Output the (X, Y) coordinate of the center of the cell containing the given text.  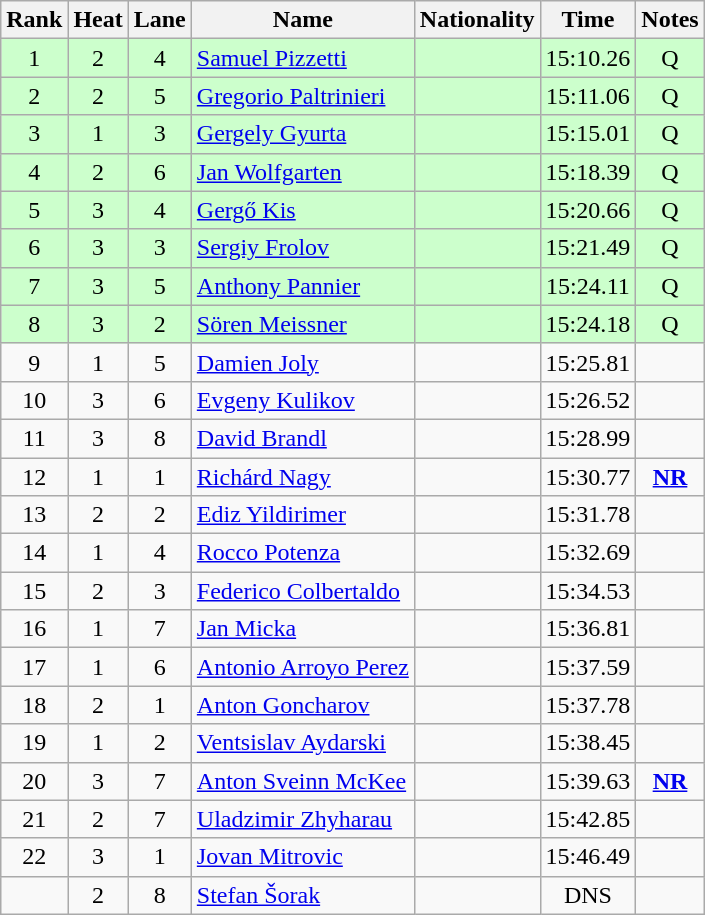
Evgeny Kulikov (302, 400)
Rocco Potenza (302, 553)
15:34.53 (588, 591)
15:25.81 (588, 362)
15:20.66 (588, 210)
15:36.81 (588, 629)
15:28.99 (588, 438)
Gergely Gyurta (302, 134)
Jan Wolfgarten (302, 172)
Notes (670, 20)
Name (302, 20)
Richárd Nagy (302, 477)
14 (34, 553)
9 (34, 362)
Uladzimir Zhyharau (302, 819)
19 (34, 743)
Lane (160, 20)
Gergő Kis (302, 210)
Sören Meissner (302, 324)
Anton Sveinn McKee (302, 781)
15:21.49 (588, 248)
15 (34, 591)
13 (34, 515)
22 (34, 857)
Gregorio Paltrinieri (302, 96)
12 (34, 477)
15:26.52 (588, 400)
17 (34, 667)
Damien Joly (302, 362)
15:31.78 (588, 515)
18 (34, 705)
15:24.11 (588, 286)
15:10.26 (588, 58)
15:38.45 (588, 743)
Nationality (477, 20)
10 (34, 400)
15:32.69 (588, 553)
21 (34, 819)
Ediz Yildirimer (302, 515)
Federico Colbertaldo (302, 591)
Anton Goncharov (302, 705)
15:46.49 (588, 857)
Heat (98, 20)
Samuel Pizzetti (302, 58)
15:15.01 (588, 134)
11 (34, 438)
15:18.39 (588, 172)
15:11.06 (588, 96)
20 (34, 781)
Time (588, 20)
15:24.18 (588, 324)
15:37.78 (588, 705)
Jan Micka (302, 629)
Antonio Arroyo Perez (302, 667)
Stefan Šorak (302, 895)
DNS (588, 895)
15:42.85 (588, 819)
15:30.77 (588, 477)
Anthony Pannier (302, 286)
David Brandl (302, 438)
16 (34, 629)
Ventsislav Aydarski (302, 743)
Sergiy Frolov (302, 248)
15:39.63 (588, 781)
Jovan Mitrovic (302, 857)
Rank (34, 20)
15:37.59 (588, 667)
